Find where the given text appears and provide that cell's center as [X, Y] coordinate. 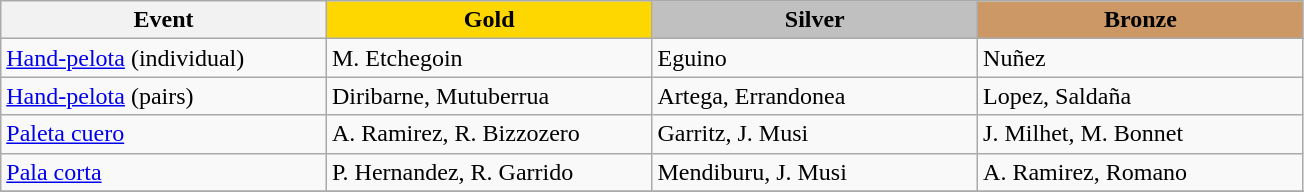
M. Etchegoin [489, 58]
Garritz, J. Musi [815, 134]
Eguino [815, 58]
Hand-pelota (pairs) [164, 96]
Lopez, Saldaña [1141, 96]
Gold [489, 20]
Hand-pelota (individual) [164, 58]
J. Milhet, M. Bonnet [1141, 134]
Paleta cuero [164, 134]
Mendiburu, J. Musi [815, 172]
Bronze [1141, 20]
Silver [815, 20]
Artega, Errandonea [815, 96]
Diribarne, Mutuberrua [489, 96]
A. Ramirez, R. Bizzozero [489, 134]
Nuñez [1141, 58]
Event [164, 20]
P. Hernandez, R. Garrido [489, 172]
Pala corta [164, 172]
A. Ramirez, Romano [1141, 172]
